Extract the [x, y] coordinate from the center of the cell holding the provided text.  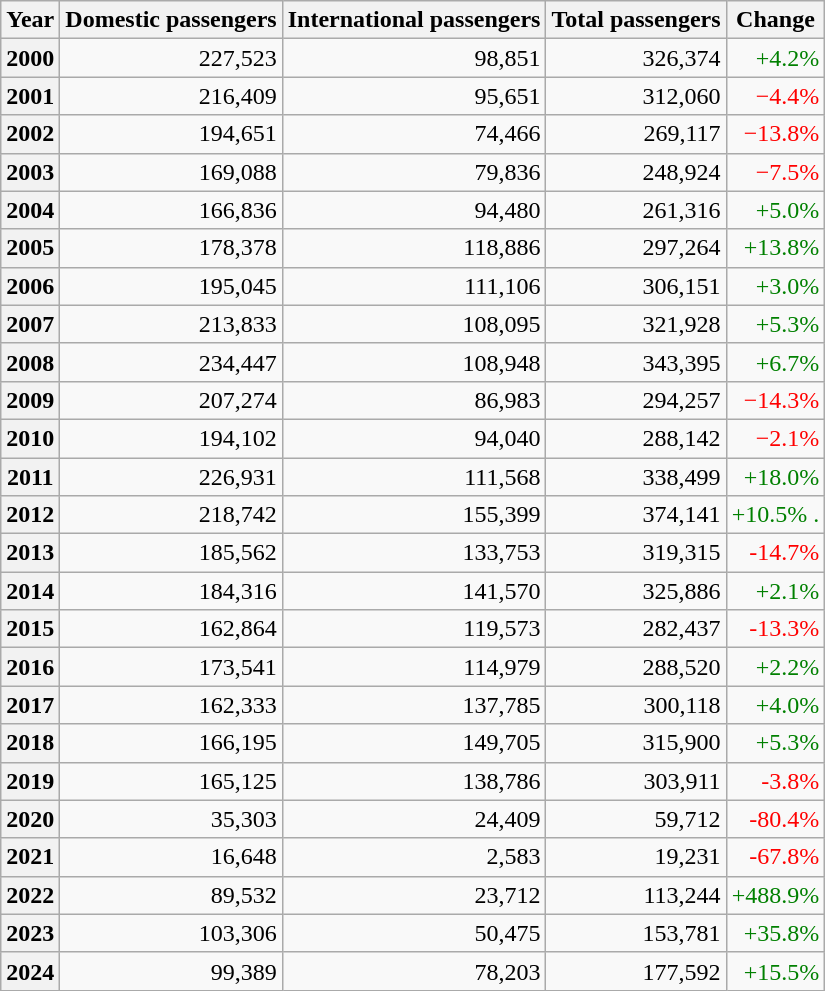
-67.8% [776, 857]
226,931 [171, 477]
35,303 [171, 819]
2001 [30, 96]
2,583 [414, 857]
300,118 [636, 705]
2014 [30, 591]
-3.8% [776, 781]
+4.2% [776, 58]
2013 [30, 553]
2000 [30, 58]
+4.0% [776, 705]
+15.5% [776, 971]
294,257 [636, 400]
119,573 [414, 629]
178,378 [171, 248]
173,541 [171, 667]
303,911 [636, 781]
Domestic passengers [171, 20]
162,333 [171, 705]
79,836 [414, 172]
166,195 [171, 743]
138,786 [414, 781]
137,785 [414, 705]
2019 [30, 781]
297,264 [636, 248]
−14.3% [776, 400]
19,231 [636, 857]
153,781 [636, 933]
2018 [30, 743]
165,125 [171, 781]
+5.0% [776, 210]
195,045 [171, 286]
133,753 [414, 553]
2012 [30, 515]
+2.2% [776, 667]
288,142 [636, 438]
166,836 [171, 210]
+10.5% . [776, 515]
118,886 [414, 248]
74,466 [414, 134]
169,088 [171, 172]
−7.5% [776, 172]
2020 [30, 819]
50,475 [414, 933]
2011 [30, 477]
+488.9% [776, 895]
234,447 [171, 362]
227,523 [171, 58]
185,562 [171, 553]
141,570 [414, 591]
2016 [30, 667]
315,900 [636, 743]
2007 [30, 324]
114,979 [414, 667]
2004 [30, 210]
−4.4% [776, 96]
94,480 [414, 210]
248,924 [636, 172]
2009 [30, 400]
218,742 [171, 515]
2008 [30, 362]
374,141 [636, 515]
−2.1% [776, 438]
2005 [30, 248]
194,651 [171, 134]
86,983 [414, 400]
103,306 [171, 933]
-80.4% [776, 819]
-14.7% [776, 553]
89,532 [171, 895]
177,592 [636, 971]
108,948 [414, 362]
2017 [30, 705]
216,409 [171, 96]
Change [776, 20]
261,316 [636, 210]
+6.7% [776, 362]
−13.8% [776, 134]
162,864 [171, 629]
2024 [30, 971]
23,712 [414, 895]
325,886 [636, 591]
282,437 [636, 629]
213,833 [171, 324]
111,106 [414, 286]
99,389 [171, 971]
155,399 [414, 515]
+18.0% [776, 477]
Year [30, 20]
94,040 [414, 438]
2002 [30, 134]
-13.3% [776, 629]
78,203 [414, 971]
98,851 [414, 58]
+13.8% [776, 248]
149,705 [414, 743]
2010 [30, 438]
95,651 [414, 96]
Total passengers [636, 20]
338,499 [636, 477]
269,117 [636, 134]
326,374 [636, 58]
2003 [30, 172]
288,520 [636, 667]
16,648 [171, 857]
207,274 [171, 400]
2021 [30, 857]
59,712 [636, 819]
343,395 [636, 362]
312,060 [636, 96]
319,315 [636, 553]
2023 [30, 933]
111,568 [414, 477]
184,316 [171, 591]
2015 [30, 629]
2006 [30, 286]
+3.0% [776, 286]
+2.1% [776, 591]
321,928 [636, 324]
24,409 [414, 819]
108,095 [414, 324]
2022 [30, 895]
194,102 [171, 438]
International passengers [414, 20]
113,244 [636, 895]
+35.8% [776, 933]
306,151 [636, 286]
